Search for the cell housing the specified text and yield its (X, Y) center coordinate. 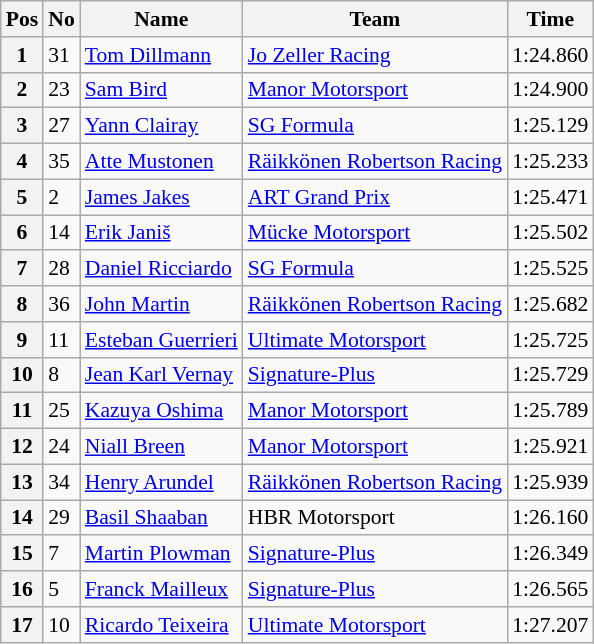
Sam Bird (162, 90)
16 (22, 589)
29 (62, 518)
1:25.789 (550, 411)
12 (22, 447)
Name (162, 19)
6 (22, 233)
1:25.471 (550, 197)
1:25.525 (550, 269)
Kazuya Oshima (162, 411)
No (62, 19)
Martin Plowman (162, 554)
13 (22, 482)
36 (62, 304)
31 (62, 55)
1:26.160 (550, 518)
Atte Mustonen (162, 162)
Basil Shaaban (162, 518)
28 (62, 269)
9 (22, 340)
Mücke Motorsport (375, 233)
Team (375, 19)
1:25.502 (550, 233)
1:25.682 (550, 304)
1:26.349 (550, 554)
Daniel Ricciardo (162, 269)
1:25.233 (550, 162)
27 (62, 126)
Erik Janiš (162, 233)
34 (62, 482)
1:27.207 (550, 625)
1:24.900 (550, 90)
25 (62, 411)
23 (62, 90)
Ricardo Teixeira (162, 625)
Franck Mailleux (162, 589)
Tom Dillmann (162, 55)
15 (22, 554)
3 (22, 126)
Yann Clairay (162, 126)
4 (22, 162)
1:24.860 (550, 55)
1:25.729 (550, 375)
1:26.565 (550, 589)
35 (62, 162)
Jo Zeller Racing (375, 55)
Henry Arundel (162, 482)
17 (22, 625)
James Jakes (162, 197)
Time (550, 19)
1 (22, 55)
1:25.725 (550, 340)
24 (62, 447)
John Martin (162, 304)
HBR Motorsport (375, 518)
1:25.921 (550, 447)
Jean Karl Vernay (162, 375)
Esteban Guerrieri (162, 340)
ART Grand Prix (375, 197)
Pos (22, 19)
1:25.939 (550, 482)
1:25.129 (550, 126)
Niall Breen (162, 447)
